Capture the cell that displays the provided text and extract its [x, y] central coordinate. 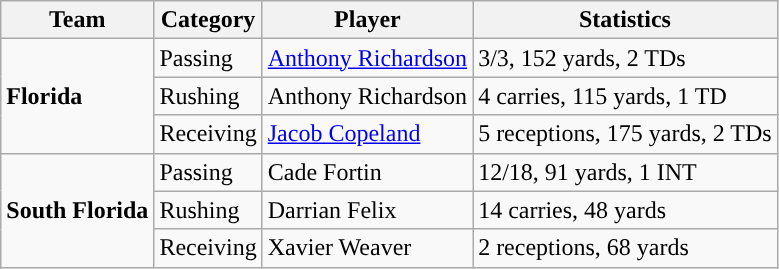
Team [78, 20]
2 receptions, 68 yards [626, 248]
3/3, 152 yards, 2 TDs [626, 58]
14 carries, 48 yards [626, 210]
Xavier Weaver [367, 248]
Darrian Felix [367, 210]
Category [208, 20]
Statistics [626, 20]
12/18, 91 yards, 1 INT [626, 172]
Jacob Copeland [367, 134]
4 carries, 115 yards, 1 TD [626, 96]
5 receptions, 175 yards, 2 TDs [626, 134]
Cade Fortin [367, 172]
Player [367, 20]
Florida [78, 96]
South Florida [78, 210]
